Locate the cell with the specified text and output its (X, Y) center coordinate. 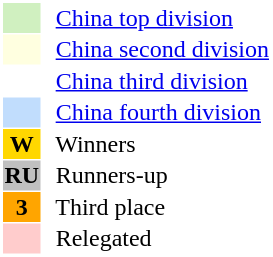
Third place (156, 207)
W (22, 144)
China top division (156, 18)
Relegated (156, 239)
Winners (156, 144)
China fourth division (156, 113)
China third division (156, 81)
Runners-up (156, 175)
3 (22, 207)
RU (22, 175)
China second division (156, 49)
